Pinpoint the cell where the given text exists, returning its (X, Y) midpoint coordinate. 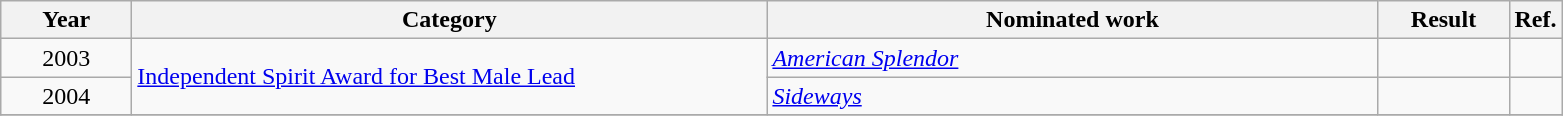
Year (66, 20)
Independent Spirit Award for Best Male Lead (450, 77)
Nominated work (1072, 20)
2003 (66, 58)
Result (1444, 20)
2004 (66, 96)
Category (450, 20)
Ref. (1536, 20)
American Splendor (1072, 58)
Sideways (1072, 96)
